Find where the given text appears and provide that cell's center as (X, Y) coordinate. 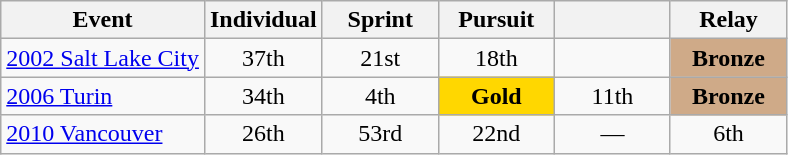
6th (728, 134)
2010 Vancouver (103, 134)
2006 Turin (103, 96)
2002 Salt Lake City (103, 58)
— (612, 134)
11th (612, 96)
Relay (728, 20)
21st (380, 58)
Sprint (380, 20)
Event (103, 20)
Gold (496, 96)
26th (263, 134)
4th (380, 96)
37th (263, 58)
18th (496, 58)
53rd (380, 134)
22nd (496, 134)
34th (263, 96)
Pursuit (496, 20)
Individual (263, 20)
